Return (x, y) of the center of cell containing provided text 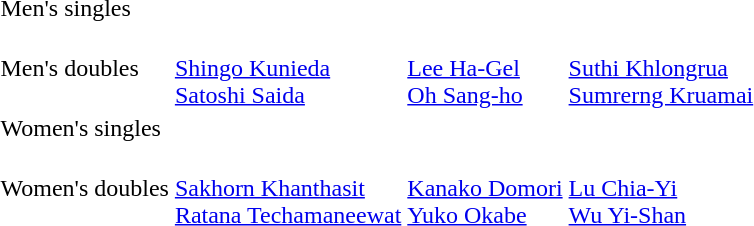
Shingo Kunieda Satoshi Saida (288, 68)
Lee Ha-Gel Oh Sang-ho (485, 68)
